Return (x, y) of the center of cell containing provided text 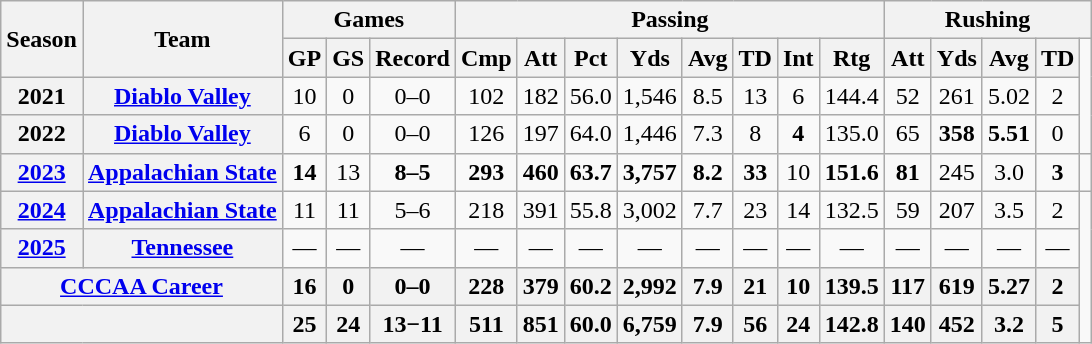
144.4 (852, 96)
6,759 (650, 324)
1,546 (650, 96)
182 (540, 96)
391 (540, 210)
Int (798, 58)
Rtg (852, 58)
52 (908, 96)
8.5 (708, 96)
3 (1057, 172)
4 (798, 134)
64.0 (590, 134)
65 (908, 134)
261 (956, 96)
Passing (670, 20)
CCCAA Career (142, 286)
2,992 (650, 286)
23 (755, 210)
Record (413, 58)
55.8 (590, 210)
81 (908, 172)
Season (42, 39)
Team (182, 39)
60.2 (590, 286)
56.0 (590, 96)
293 (486, 172)
140 (908, 324)
3.5 (1008, 210)
8 (755, 134)
Pct (590, 58)
8–5 (413, 172)
GP (304, 58)
117 (908, 286)
25 (304, 324)
7.7 (708, 210)
132.5 (852, 210)
5.51 (1008, 134)
Cmp (486, 58)
139.5 (852, 286)
3,002 (650, 210)
1,446 (650, 134)
Tennessee (182, 248)
207 (956, 210)
379 (540, 286)
59 (908, 210)
228 (486, 286)
5 (1057, 324)
7.3 (708, 134)
5.02 (1008, 96)
33 (755, 172)
60.0 (590, 324)
358 (956, 134)
851 (540, 324)
GS (348, 58)
21 (755, 286)
3.2 (1008, 324)
16 (304, 286)
Games (368, 20)
8.2 (708, 172)
2024 (42, 210)
142.8 (852, 324)
151.6 (852, 172)
511 (486, 324)
135.0 (852, 134)
2021 (42, 96)
2023 (42, 172)
197 (540, 134)
452 (956, 324)
245 (956, 172)
218 (486, 210)
102 (486, 96)
3,757 (650, 172)
5.27 (1008, 286)
2022 (42, 134)
63.7 (590, 172)
126 (486, 134)
619 (956, 286)
3.0 (1008, 172)
2025 (42, 248)
5–6 (413, 210)
56 (755, 324)
13−11 (413, 324)
Rushing (988, 20)
460 (540, 172)
